Extract the [X, Y] coordinate from the center of the cell holding the provided text.  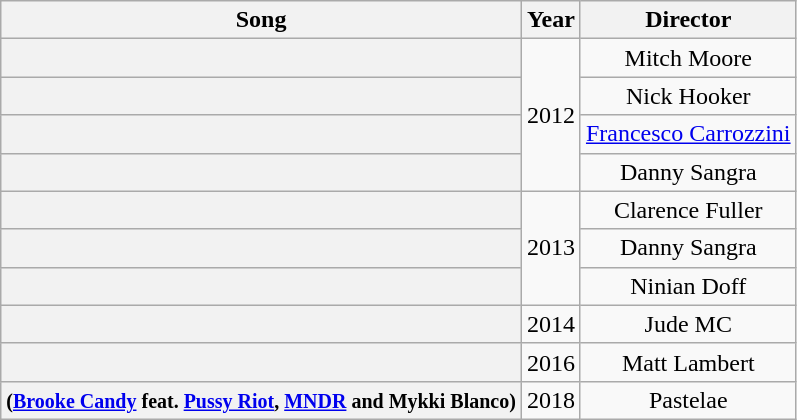
Clarence Fuller [688, 210]
Director [688, 20]
2016 [550, 362]
Pastelae [688, 400]
Jude MC [688, 324]
Matt Lambert [688, 362]
Nick Hooker [688, 96]
Mitch Moore [688, 58]
Year [550, 20]
2014 [550, 324]
2013 [550, 248]
Ninian Doff [688, 286]
2012 [550, 115]
(Brooke Candy feat. Pussy Riot, MNDR and Mykki Blanco) [262, 400]
Song [262, 20]
2018 [550, 400]
Francesco Carrozzini [688, 134]
